Search for the cell housing the specified text and yield its (x, y) center coordinate. 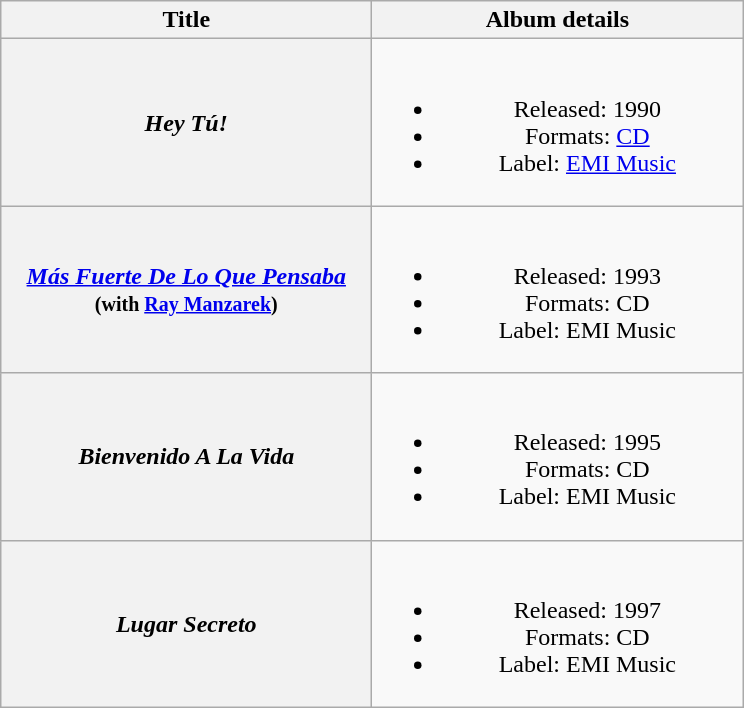
Released: 1995Formats: CDLabel: EMI Music (558, 456)
Hey Tú! (186, 122)
Más Fuerte De Lo Que Pensaba (with Ray Manzarek) (186, 290)
Bienvenido A La Vida (186, 456)
Album details (558, 20)
Released: 1990Formats: CDLabel: EMI Music (558, 122)
Released: 1997Formats: CDLabel: EMI Music (558, 624)
Lugar Secreto (186, 624)
Title (186, 20)
Released: 1993Formats: CDLabel: EMI Music (558, 290)
